Pinpoint the cell where the given text exists, returning its [x, y] midpoint coordinate. 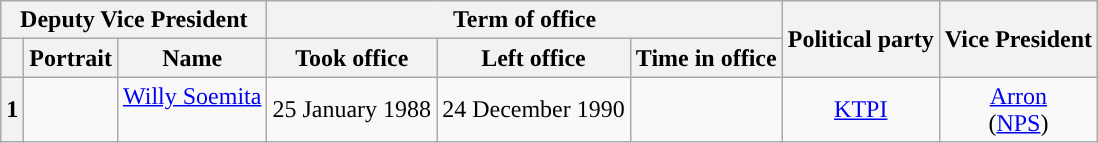
Took office [352, 58]
24 December 1990 [534, 110]
1 [12, 110]
Portrait [71, 58]
Time in office [706, 58]
Term of office [524, 20]
Willy Soemita [192, 110]
Deputy Vice President [134, 20]
Arron(NPS) [1018, 110]
Left office [534, 58]
Political party [860, 39]
25 January 1988 [352, 110]
Vice President [1018, 39]
KTPI [860, 110]
Name [192, 58]
